Return [X, Y] of the center of cell containing provided text 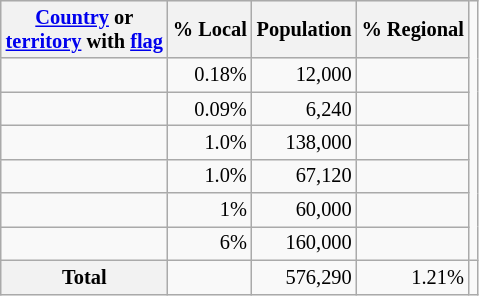
576,290 [304, 277]
% Local [210, 29]
0.18% [210, 75]
138,000 [304, 142]
% Regional [413, 29]
6,240 [304, 109]
Population [304, 29]
1% [210, 210]
160,000 [304, 243]
Total [84, 277]
60,000 [304, 210]
0.09% [210, 109]
12,000 [304, 75]
Country or territory with flag [84, 29]
67,120 [304, 176]
1.21% [413, 277]
6% [210, 243]
